Locate the cell with the specified text and output its [x, y] center coordinate. 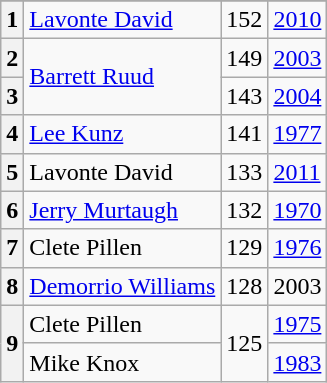
3 [12, 96]
Mike Knox [122, 362]
8 [12, 286]
2010 [298, 20]
143 [244, 96]
133 [244, 172]
2 [12, 58]
149 [244, 58]
7 [12, 248]
132 [244, 210]
128 [244, 286]
1976 [298, 248]
1977 [298, 134]
1983 [298, 362]
1975 [298, 324]
1 [12, 20]
Lee Kunz [122, 134]
141 [244, 134]
Jerry Murtaugh [122, 210]
125 [244, 343]
2011 [298, 172]
129 [244, 248]
4 [12, 134]
1970 [298, 210]
152 [244, 20]
Barrett Ruud [122, 77]
5 [12, 172]
Demorrio Williams [122, 286]
2004 [298, 96]
6 [12, 210]
9 [12, 343]
